Extract the (X, Y) coordinate from the center of the cell holding the provided text.  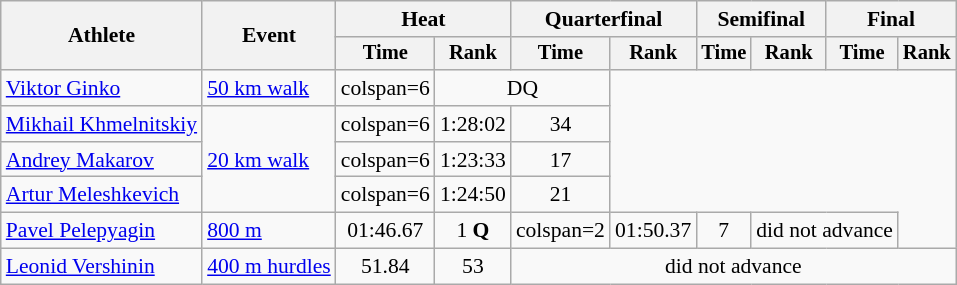
20 km walk (269, 160)
Andrey Makarov (102, 160)
Final (890, 19)
50 km walk (269, 88)
Pavel Pelepyagin (102, 231)
51.84 (386, 267)
Semifinal (761, 19)
Event (269, 36)
Athlete (102, 36)
1:28:02 (473, 124)
1:23:33 (473, 160)
1 Q (473, 231)
01:50.37 (653, 231)
7 (724, 231)
colspan=2 (560, 231)
53 (473, 267)
800 m (269, 231)
Quarterfinal (604, 19)
1:24:50 (473, 195)
Viktor Ginko (102, 88)
17 (560, 160)
DQ (522, 88)
Artur Meleshkevich (102, 195)
400 m hurdles (269, 267)
Heat (424, 19)
Mikhail Khmelnitskiy (102, 124)
Leonid Vershinin (102, 267)
34 (560, 124)
21 (560, 195)
01:46.67 (386, 231)
